Search for the cell housing the specified text and yield its [X, Y] center coordinate. 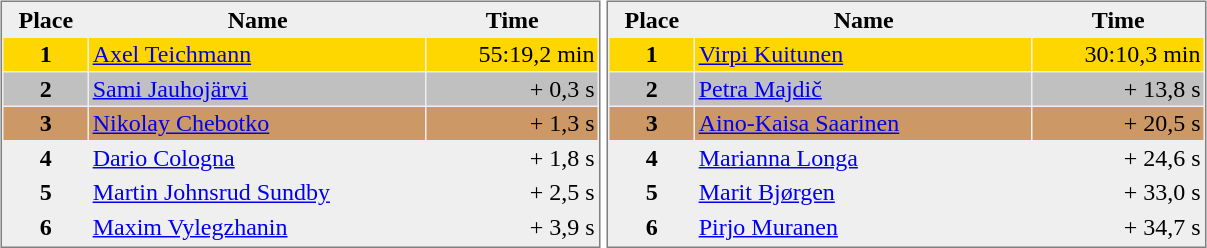
Nikolay Chebotko [258, 124]
+ 13,8 s [1118, 88]
+ 1,3 s [512, 124]
+ 3,9 s [512, 226]
55:19,2 min [512, 54]
+ 0,3 s [512, 88]
Marit Bjørgen [864, 192]
+ 20,5 s [1118, 124]
Dario Cologna [258, 158]
+ 24,6 s [1118, 158]
+ 34,7 s [1118, 226]
Sami Jauhojärvi [258, 88]
+ 2,5 s [512, 192]
Axel Teichmann [258, 54]
Virpi Kuitunen [864, 54]
Aino-Kaisa Saarinen [864, 124]
+ 1,8 s [512, 158]
+ 33,0 s [1118, 192]
30:10,3 min [1118, 54]
Petra Majdič [864, 88]
Maxim Vylegzhanin [258, 226]
Marianna Longa [864, 158]
Pirjo Muranen [864, 226]
Martin Johnsrud Sundby [258, 192]
